Return (X, Y) of the center of cell containing provided text 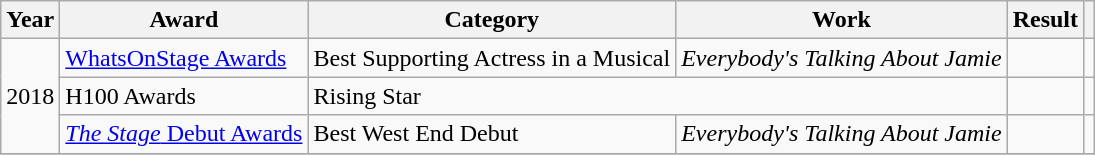
Best Supporting Actress in a Musical (492, 58)
WhatsOnStage Awards (184, 58)
Result (1045, 20)
H100 Awards (184, 96)
Best West End Debut (492, 134)
2018 (30, 96)
Year (30, 20)
Award (184, 20)
Work (842, 20)
The Stage Debut Awards (184, 134)
Category (492, 20)
Rising Star (658, 96)
